Provide the (x, y) coordinate of the cell's center where the given text is located.  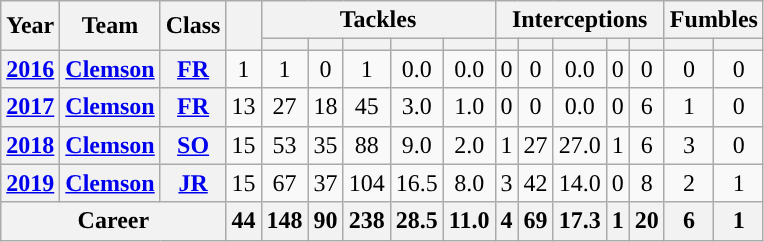
14.0 (580, 183)
2017 (30, 107)
238 (366, 221)
2016 (30, 69)
45 (366, 107)
Team (110, 26)
8 (646, 183)
44 (244, 221)
28.5 (416, 221)
Interceptions (580, 20)
148 (284, 221)
67 (284, 183)
20 (646, 221)
2.0 (469, 145)
Fumbles (714, 20)
37 (326, 183)
2019 (30, 183)
8.0 (469, 183)
3.0 (416, 107)
JR (193, 183)
Year (30, 26)
17.3 (580, 221)
2 (689, 183)
4 (506, 221)
16.5 (416, 183)
18 (326, 107)
9.0 (416, 145)
69 (536, 221)
90 (326, 221)
11.0 (469, 221)
35 (326, 145)
88 (366, 145)
13 (244, 107)
2018 (30, 145)
27.0 (580, 145)
SO (193, 145)
53 (284, 145)
Career (114, 221)
Class (193, 26)
42 (536, 183)
Tackles (378, 20)
1.0 (469, 107)
104 (366, 183)
